Return the [x, y] coordinate for the center point of the cell that contains the specified text.  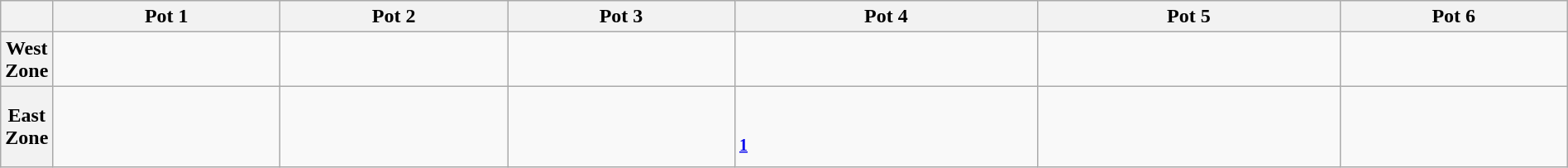
Pot 3 [622, 17]
East Zone [26, 127]
West Zone [26, 60]
1 [886, 127]
Pot 6 [1454, 17]
Pot 4 [886, 17]
Pot 1 [167, 17]
Pot 5 [1188, 17]
Pot 2 [394, 17]
